Identify which cell holds the provided text, then report its (x, y) central coordinate. 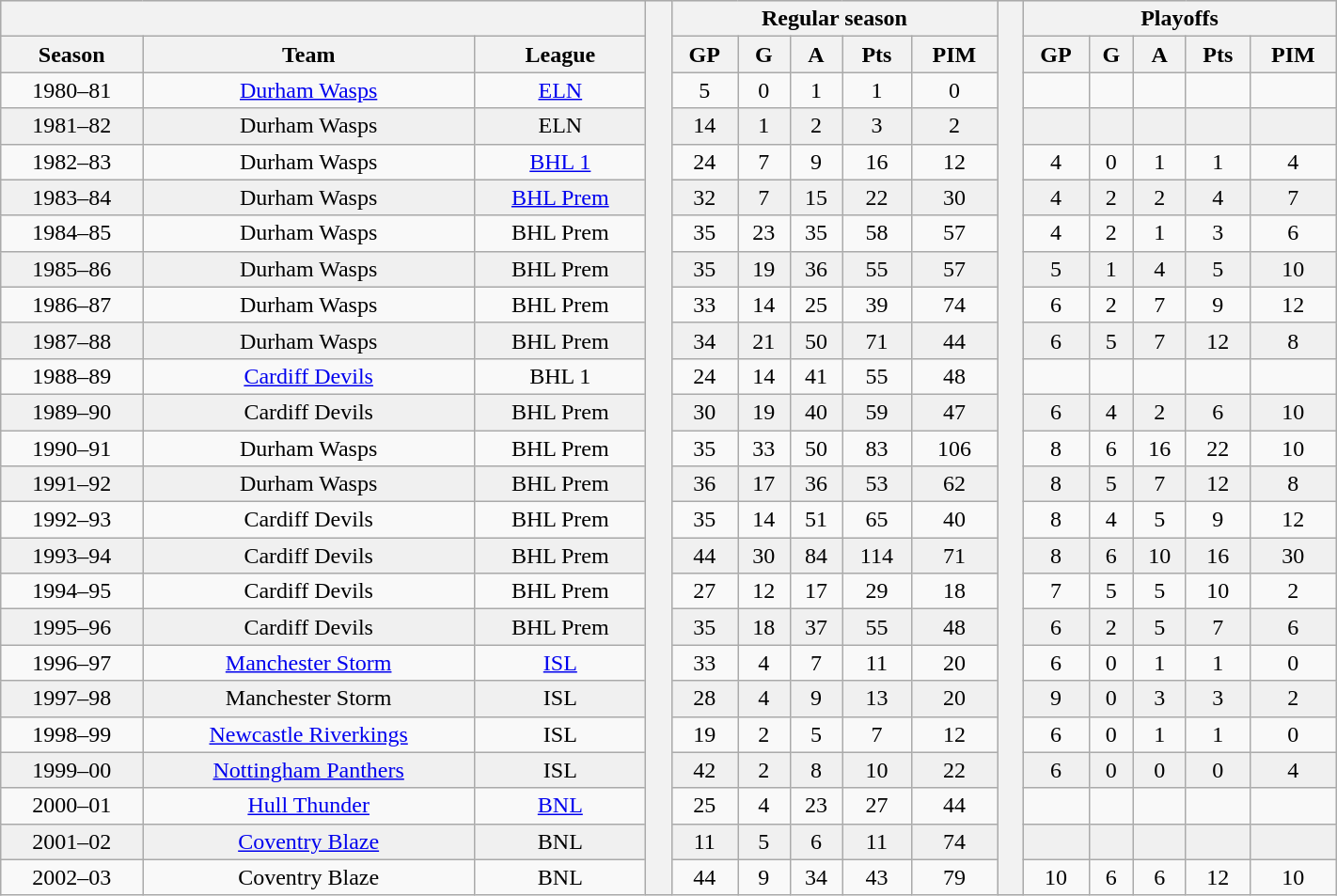
37 (816, 627)
1989–90 (71, 412)
1981–82 (71, 126)
2001–02 (71, 841)
43 (876, 877)
1982–83 (71, 162)
1999–00 (71, 770)
Season (71, 55)
65 (876, 520)
1980–81 (71, 90)
Regular season (835, 19)
53 (876, 484)
39 (876, 305)
1990–91 (71, 448)
47 (954, 412)
1997–98 (71, 699)
2002–03 (71, 877)
15 (816, 197)
1987–88 (71, 340)
Hull Thunder (308, 806)
114 (876, 556)
1988–89 (71, 376)
1983–84 (71, 197)
79 (954, 877)
1992–93 (71, 520)
1986–87 (71, 305)
1998–99 (71, 734)
21 (763, 340)
1996–97 (71, 663)
League (560, 55)
13 (876, 699)
41 (816, 376)
29 (876, 591)
62 (954, 484)
58 (876, 233)
59 (876, 412)
1994–95 (71, 591)
1993–94 (71, 556)
51 (816, 520)
1991–92 (71, 484)
83 (876, 448)
Team (308, 55)
Newcastle Riverkings (308, 734)
Playoffs (1179, 19)
42 (704, 770)
32 (704, 197)
1984–85 (71, 233)
2000–01 (71, 806)
1995–96 (71, 627)
1985–86 (71, 269)
106 (954, 448)
Nottingham Panthers (308, 770)
28 (704, 699)
84 (816, 556)
